Return (x, y) of the center of cell containing provided text 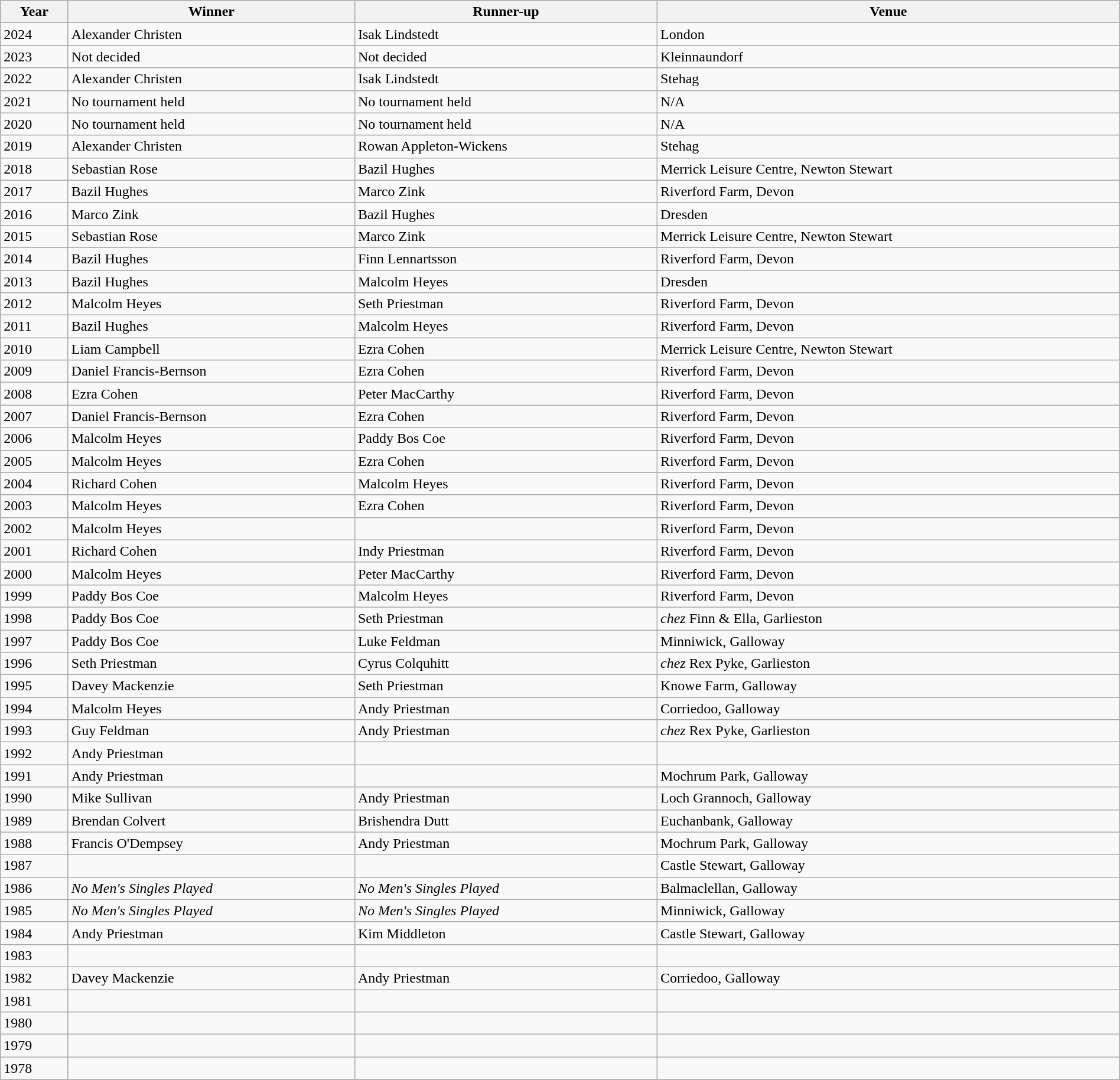
Venue (888, 12)
1989 (34, 821)
Runner-up (506, 12)
2015 (34, 236)
1997 (34, 641)
Guy Feldman (211, 731)
1994 (34, 709)
Loch Grannoch, Galloway (888, 798)
1988 (34, 843)
1990 (34, 798)
2021 (34, 102)
Year (34, 12)
1992 (34, 753)
2019 (34, 146)
2006 (34, 439)
2018 (34, 169)
2001 (34, 551)
2007 (34, 416)
2024 (34, 34)
2020 (34, 124)
Brishendra Dutt (506, 821)
2013 (34, 282)
chez Finn & Ella, Garlieston (888, 618)
1981 (34, 1001)
Liam Campbell (211, 349)
1983 (34, 955)
Finn Lennartsson (506, 259)
1995 (34, 686)
2009 (34, 371)
1986 (34, 888)
Brendan Colvert (211, 821)
1998 (34, 618)
2023 (34, 57)
1999 (34, 596)
1996 (34, 664)
2008 (34, 394)
2012 (34, 304)
1982 (34, 978)
Euchanbank, Galloway (888, 821)
1979 (34, 1046)
2010 (34, 349)
Francis O'Dempsey (211, 843)
1984 (34, 933)
2003 (34, 506)
2017 (34, 191)
Indy Priestman (506, 551)
Kleinnaundorf (888, 57)
Rowan Appleton-Wickens (506, 146)
1980 (34, 1023)
2000 (34, 573)
2016 (34, 214)
1991 (34, 776)
Mike Sullivan (211, 798)
2011 (34, 327)
1987 (34, 866)
1993 (34, 731)
Balmaclellan, Galloway (888, 888)
Kim Middleton (506, 933)
Knowe Farm, Galloway (888, 686)
1978 (34, 1068)
2002 (34, 528)
Winner (211, 12)
Luke Feldman (506, 641)
2004 (34, 484)
2014 (34, 259)
London (888, 34)
2005 (34, 461)
Cyrus Colquhitt (506, 664)
2022 (34, 79)
1985 (34, 911)
